Search for the cell housing the specified text and yield its [X, Y] center coordinate. 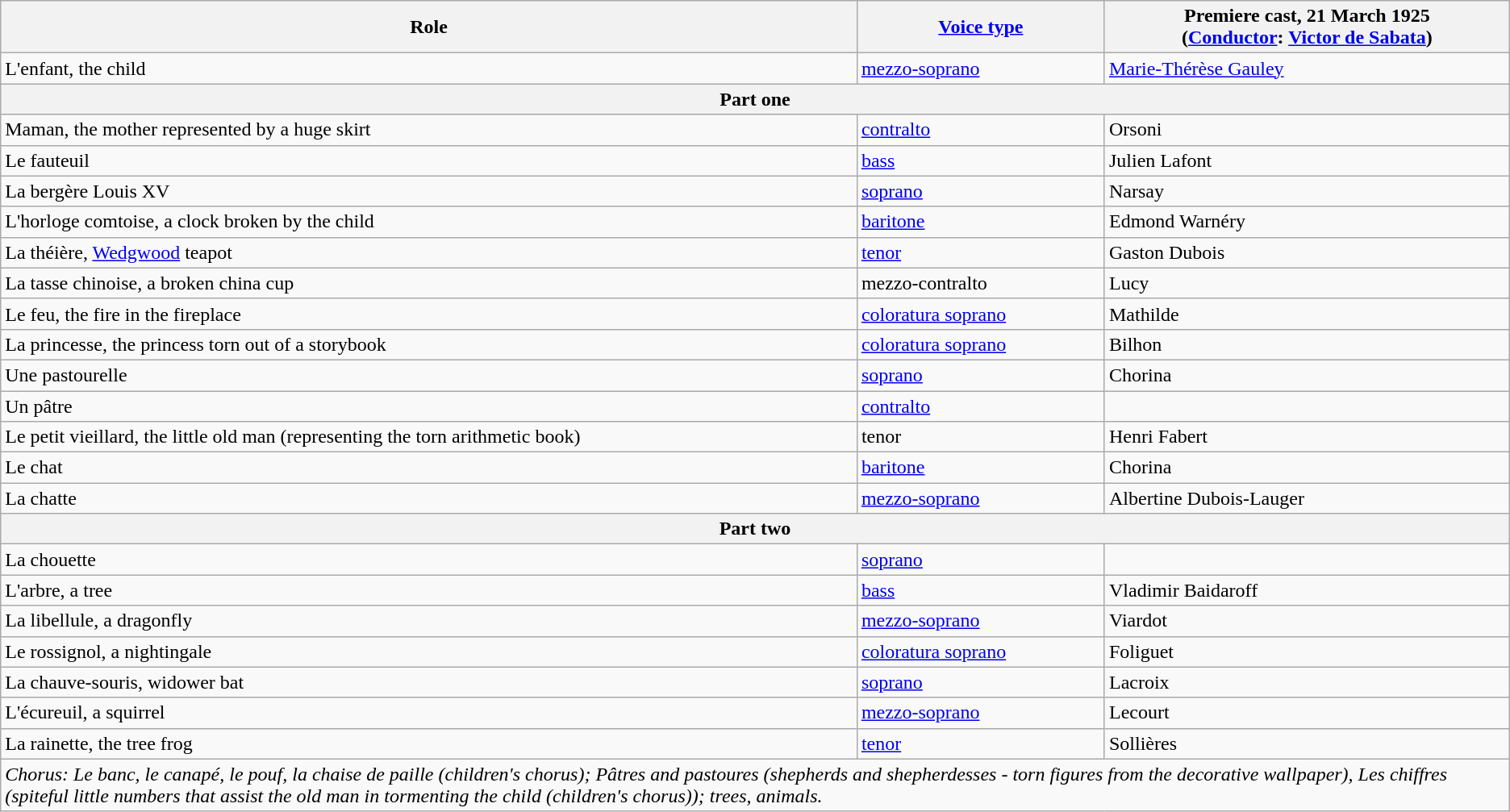
Mathilde [1307, 314]
L'arbre, a tree [429, 590]
Julien Lafont [1307, 160]
Le feu, the fire in the fireplace [429, 314]
Narsay [1307, 191]
L'horloge comtoise, a clock broken by the child [429, 222]
Une pastourelle [429, 375]
Le fauteuil [429, 160]
Orsoni [1307, 130]
La bergère Louis XV [429, 191]
Vladimir Baidaroff [1307, 590]
Bilhon [1307, 344]
Le rossignol, a nightingale [429, 652]
Edmond Warnéry [1307, 222]
La libellule, a dragonfly [429, 621]
La tasse chinoise, a broken china cup [429, 283]
mezzo-contralto [981, 283]
Un pâtre [429, 406]
Foliguet [1307, 652]
Part one [755, 99]
Lucy [1307, 283]
Lacroix [1307, 682]
La princesse, the princess torn out of a storybook [429, 344]
Sollières [1307, 743]
La chouette [429, 560]
Le petit vieillard, the little old man (representing the torn arithmetic book) [429, 437]
La rainette, the tree frog [429, 743]
Marie-Thérèse Gauley [1307, 69]
La chatte [429, 498]
L'enfant, the child [429, 69]
L'écureuil, a squirrel [429, 713]
Gaston Dubois [1307, 252]
La chauve-souris, widower bat [429, 682]
Lecourt [1307, 713]
Part two [755, 529]
La théière, Wedgwood teapot [429, 252]
Role [429, 27]
Viardot [1307, 621]
Henri Fabert [1307, 437]
Maman, the mother represented by a huge skirt [429, 130]
Premiere cast, 21 March 1925(Conductor: Victor de Sabata) [1307, 27]
Le chat [429, 468]
Voice type [981, 27]
Albertine Dubois-Lauger [1307, 498]
